Identify which cell holds the provided text, then report its (X, Y) central coordinate. 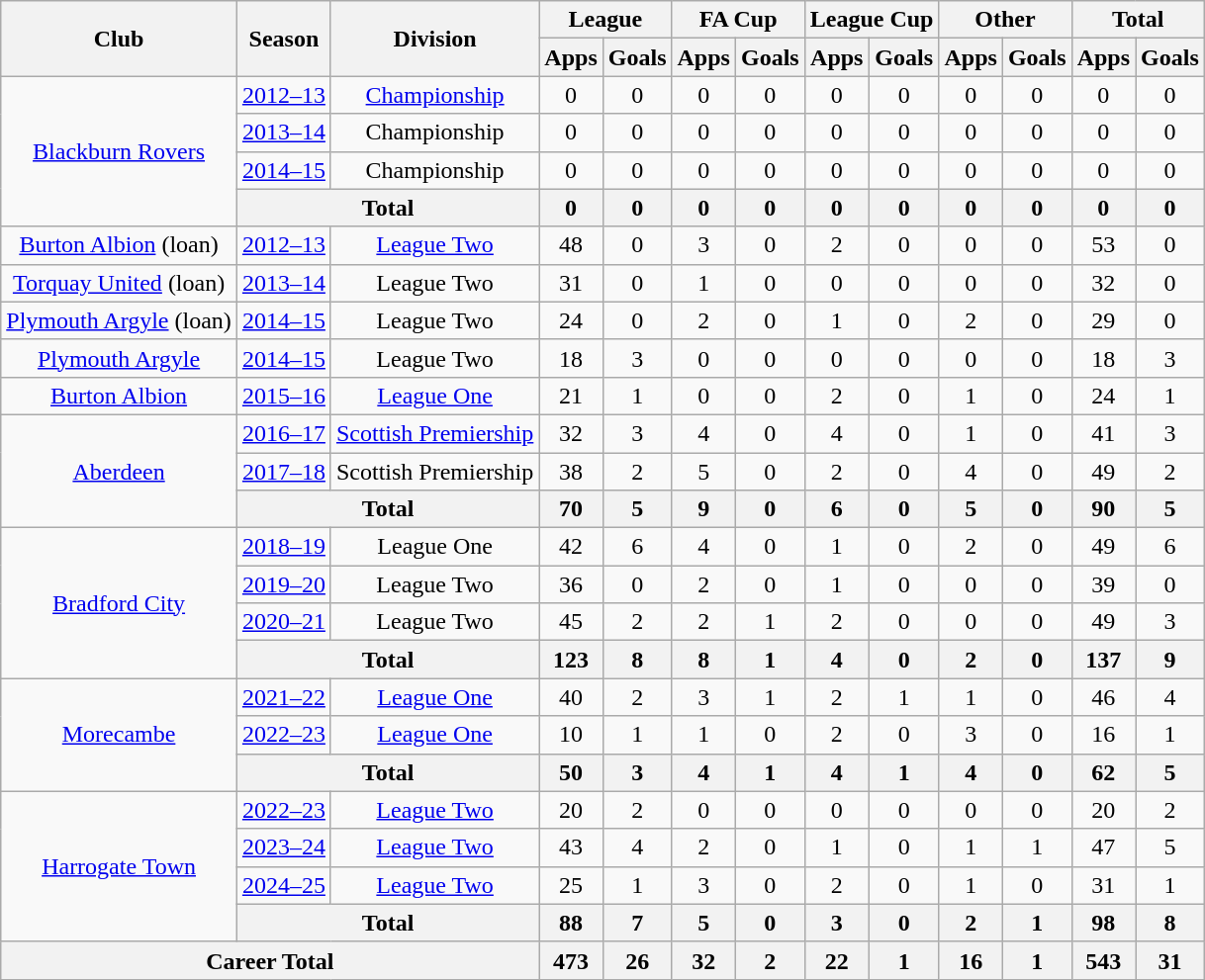
Aberdeen (119, 471)
47 (1103, 847)
88 (571, 923)
45 (571, 622)
53 (1103, 245)
41 (1103, 433)
22 (837, 960)
25 (571, 885)
Plymouth Argyle (loan) (119, 320)
League (605, 20)
Bradford City (119, 603)
40 (571, 697)
2016–17 (283, 433)
38 (571, 472)
123 (571, 660)
70 (571, 509)
90 (1103, 509)
50 (571, 772)
62 (1103, 772)
2021–22 (283, 697)
29 (1103, 320)
Plymouth Argyle (119, 358)
Torquay United (loan) (119, 283)
Burton Albion (119, 396)
Season (283, 39)
43 (571, 847)
Other (1005, 20)
2023–24 (283, 847)
Harrogate Town (119, 866)
Division (434, 39)
2019–20 (283, 584)
2018–19 (283, 547)
FA Cup (738, 20)
42 (571, 547)
League Cup (872, 20)
26 (637, 960)
46 (1103, 697)
10 (571, 735)
39 (1103, 584)
Morecambe (119, 735)
Club (119, 39)
Career Total (270, 960)
7 (637, 923)
137 (1103, 660)
473 (571, 960)
543 (1103, 960)
2017–18 (283, 472)
98 (1103, 923)
Blackburn Rovers (119, 151)
48 (571, 245)
36 (571, 584)
Burton Albion (loan) (119, 245)
2015–16 (283, 396)
2020–21 (283, 622)
2024–25 (283, 885)
21 (571, 396)
